Capture the cell that displays the provided text and extract its (x, y) central coordinate. 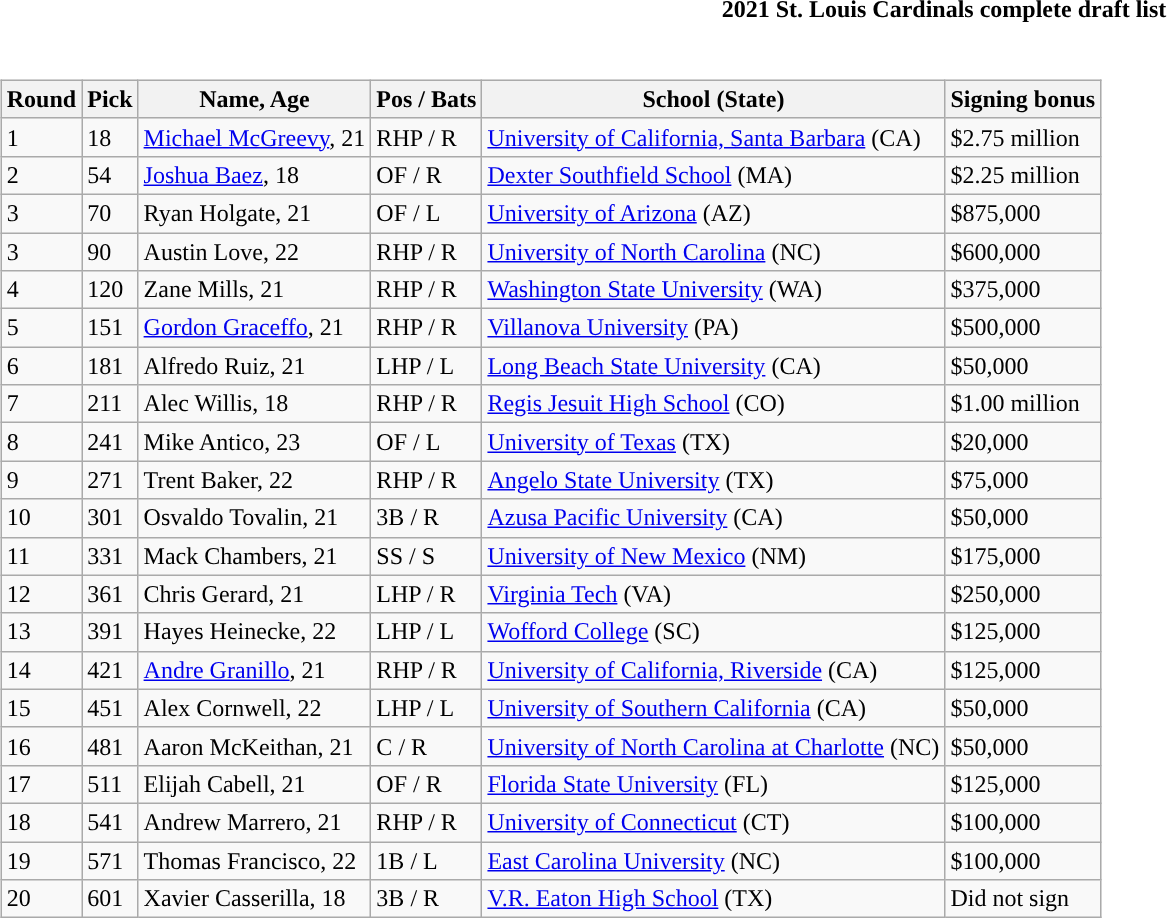
70 (110, 213)
241 (110, 442)
Name, Age (254, 99)
Round (41, 99)
$875,000 (1023, 213)
301 (110, 518)
Michael McGreevy, 21 (254, 137)
12 (41, 594)
Gordon Graceffo, 21 (254, 328)
Mack Chambers, 21 (254, 556)
2 (41, 175)
$1.00 million (1023, 404)
481 (110, 746)
V.R. Eaton High School (TX) (714, 899)
211 (110, 404)
Aaron McKeithan, 21 (254, 746)
15 (41, 708)
SS / S (426, 556)
C / R (426, 746)
$375,000 (1023, 290)
$2.75 million (1023, 137)
Alex Cornwell, 22 (254, 708)
571 (110, 861)
University of California, Riverside (CA) (714, 670)
Wofford College (SC) (714, 632)
Joshua Baez, 18 (254, 175)
391 (110, 632)
Alfredo Ruiz, 21 (254, 366)
6 (41, 366)
University of Southern California (CA) (714, 708)
9 (41, 480)
54 (110, 175)
Andre Granillo, 21 (254, 670)
Austin Love, 22 (254, 251)
$2.25 million (1023, 175)
10 (41, 518)
$20,000 (1023, 442)
8 (41, 442)
13 (41, 632)
Elijah Cabell, 21 (254, 784)
331 (110, 556)
451 (110, 708)
14 (41, 670)
University of Texas (TX) (714, 442)
University of North Carolina (NC) (714, 251)
421 (110, 670)
Regis Jesuit High School (CO) (714, 404)
$600,000 (1023, 251)
Osvaldo Tovalin, 21 (254, 518)
$175,000 (1023, 556)
Hayes Heinecke, 22 (254, 632)
Azusa Pacific University (CA) (714, 518)
Virginia Tech (VA) (714, 594)
1 (41, 137)
Signing bonus (1023, 99)
16 (41, 746)
University of New Mexico (NM) (714, 556)
120 (110, 290)
Mike Antico, 23 (254, 442)
Washington State University (WA) (714, 290)
$250,000 (1023, 594)
601 (110, 899)
Pos / Bats (426, 99)
Thomas Francisco, 22 (254, 861)
511 (110, 784)
20 (41, 899)
Angelo State University (TX) (714, 480)
361 (110, 594)
5 (41, 328)
Trent Baker, 22 (254, 480)
School (State) (714, 99)
LHP / R (426, 594)
Dexter Southfield School (MA) (714, 175)
Zane Mills, 21 (254, 290)
271 (110, 480)
Chris Gerard, 21 (254, 594)
Pick (110, 99)
11 (41, 556)
541 (110, 822)
Did not sign (1023, 899)
1B / L (426, 861)
Long Beach State University (CA) (714, 366)
Ryan Holgate, 21 (254, 213)
Andrew Marrero, 21 (254, 822)
Alec Willis, 18 (254, 404)
Florida State University (FL) (714, 784)
Villanova University (PA) (714, 328)
University of Arizona (AZ) (714, 213)
90 (110, 251)
17 (41, 784)
19 (41, 861)
$500,000 (1023, 328)
7 (41, 404)
$75,000 (1023, 480)
University of California, Santa Barbara (CA) (714, 137)
University of North Carolina at Charlotte (NC) (714, 746)
151 (110, 328)
181 (110, 366)
East Carolina University (NC) (714, 861)
University of Connecticut (CT) (714, 822)
4 (41, 290)
Xavier Casserilla, 18 (254, 899)
